Determine the (X, Y) coordinate at the center of the cell enclosing the given text.  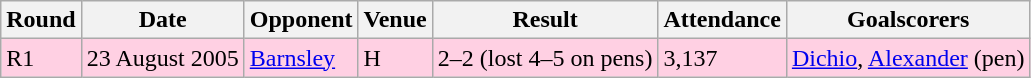
Goalscorers (908, 20)
2–2 (lost 4–5 on pens) (545, 58)
3,137 (722, 58)
Venue (395, 20)
23 August 2005 (162, 58)
H (395, 58)
Dichio, Alexander (pen) (908, 58)
Date (162, 20)
Opponent (301, 20)
Barnsley (301, 58)
Round (41, 20)
Attendance (722, 20)
R1 (41, 58)
Result (545, 20)
